Find where the given text appears and provide that cell's center as (x, y) coordinate. 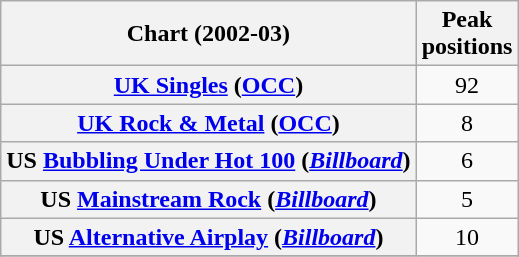
UK Rock & Metal (OCC) (208, 123)
10 (467, 237)
US Bubbling Under Hot 100 (Billboard) (208, 161)
Peakpositions (467, 34)
US Alternative Airplay (Billboard) (208, 237)
UK Singles (OCC) (208, 85)
92 (467, 85)
Chart (2002-03) (208, 34)
6 (467, 161)
US Mainstream Rock (Billboard) (208, 199)
8 (467, 123)
5 (467, 199)
